Scan for the cell matching the given text and deliver its [x, y] coordinate at center. 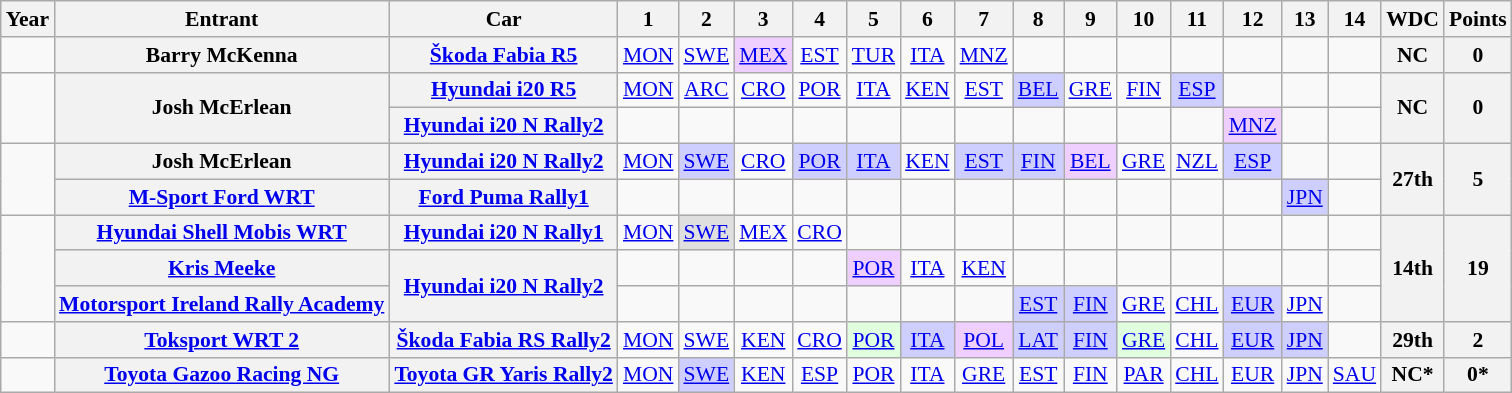
14th [1412, 268]
TUR [874, 55]
12 [1253, 19]
4 [820, 19]
Škoda Fabia R5 [504, 55]
29th [1412, 340]
POL [984, 340]
3 [763, 19]
Toksport WRT 2 [222, 340]
Ford Puma Rally1 [504, 197]
19 [1478, 268]
Entrant [222, 19]
ARC [706, 90]
Hyundai Shell Mobis WRT [222, 233]
NZL [1196, 162]
Barry McKenna [222, 55]
LAT [1038, 340]
NC* [1412, 375]
7 [984, 19]
PAR [1144, 375]
Motorsport Ireland Rally Academy [222, 304]
0* [1478, 375]
Points [1478, 19]
1 [648, 19]
SAU [1354, 375]
Škoda Fabia RS Rally2 [504, 340]
9 [1090, 19]
M-Sport Ford WRT [222, 197]
6 [927, 19]
Kris Meeke [222, 269]
Toyota Gazoo Racing NG [222, 375]
13 [1305, 19]
Hyundai i20 N Rally1 [504, 233]
10 [1144, 19]
14 [1354, 19]
27th [1412, 180]
11 [1196, 19]
8 [1038, 19]
Year [28, 19]
WDC [1412, 19]
Toyota GR Yaris Rally2 [504, 375]
Car [504, 19]
Hyundai i20 R5 [504, 90]
